Determine the [X, Y] coordinate at the center of the cell enclosing the given text.  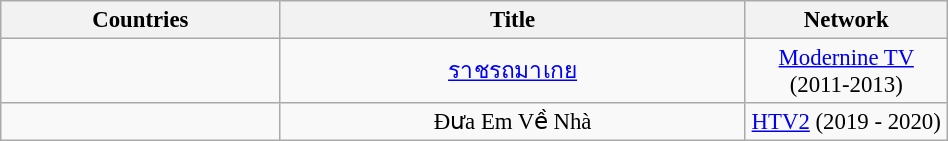
Title [512, 20]
Network [846, 20]
HTV2 (2019 - 2020) [846, 122]
Modernine TV (2011-2013) [846, 72]
ราชรถมาเกย [512, 72]
Countries [140, 20]
Đưa Em Về Nhà [512, 122]
